From the cell containing the given text, extract its center point as [X, Y] coordinate. 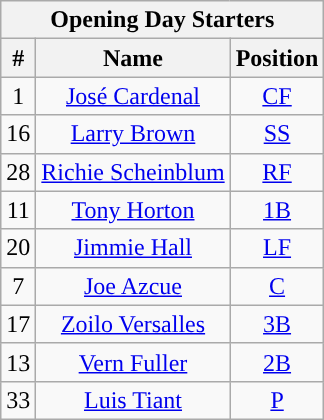
13 [18, 362]
1 [18, 96]
Luis Tiant [133, 400]
Joe Azcue [133, 286]
Tony Horton [133, 210]
LF [277, 248]
17 [18, 324]
7 [18, 286]
Name [133, 58]
Richie Scheinblum [133, 172]
11 [18, 210]
3B [277, 324]
Vern Fuller [133, 362]
José Cardenal [133, 96]
C [277, 286]
16 [18, 134]
Jimmie Hall [133, 248]
28 [18, 172]
RF [277, 172]
20 [18, 248]
1B [277, 210]
SS [277, 134]
2B [277, 362]
Position [277, 58]
Larry Brown [133, 134]
33 [18, 400]
Opening Day Starters [162, 20]
CF [277, 96]
# [18, 58]
P [277, 400]
Zoilo Versalles [133, 324]
